Extract the [x, y] coordinate from the center of the cell holding the provided text.  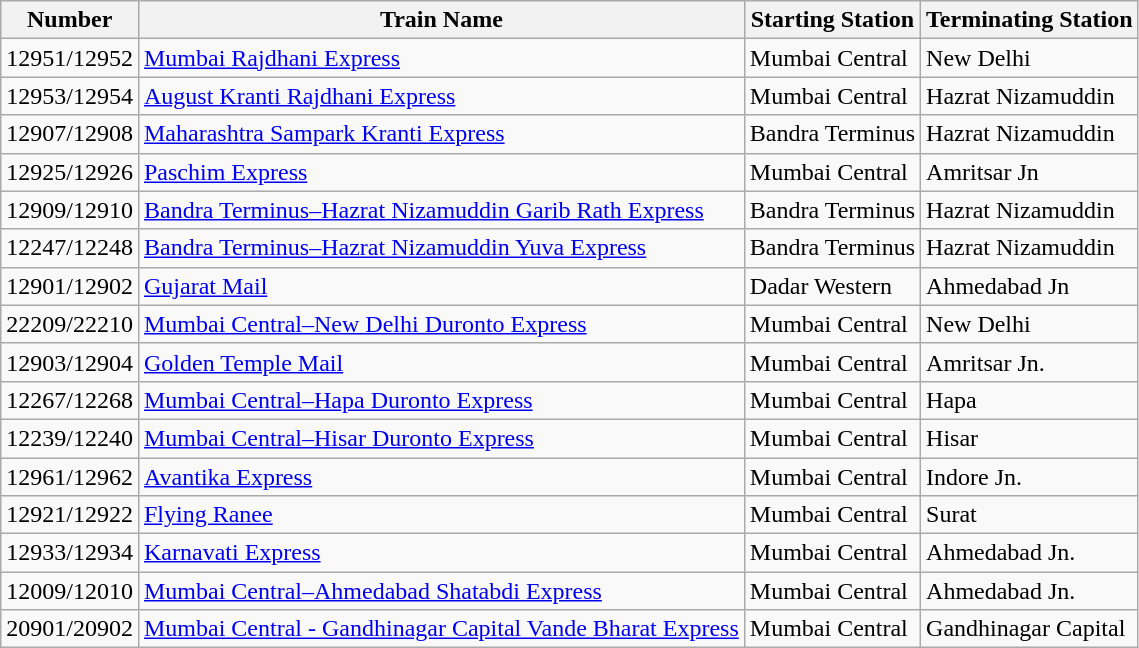
Hisar [1030, 438]
12951/12952 [70, 58]
12009/12010 [70, 591]
Flying Ranee [441, 515]
12933/12934 [70, 553]
Gandhinagar Capital [1030, 629]
12267/12268 [70, 400]
Amritsar Jn [1030, 172]
12901/12902 [70, 286]
Train Name [441, 20]
Mumbai Central–New Delhi Duronto Express [441, 324]
12247/12248 [70, 248]
12925/12926 [70, 172]
22209/22210 [70, 324]
Bandra Terminus–Hazrat Nizamuddin Yuva Express [441, 248]
Terminating Station [1030, 20]
Bandra Terminus–Hazrat Nizamuddin Garib Rath Express [441, 210]
Mumbai Rajdhani Express [441, 58]
12909/12910 [70, 210]
12953/12954 [70, 96]
Karnavati Express [441, 553]
Indore Jn. [1030, 477]
Mumbai Central–Hisar Duronto Express [441, 438]
12903/12904 [70, 362]
Paschim Express [441, 172]
12961/12962 [70, 477]
Ahmedabad Jn [1030, 286]
Dadar Western [832, 286]
12907/12908 [70, 134]
Hapa [1030, 400]
Gujarat Mail [441, 286]
20901/20902 [70, 629]
Avantika Express [441, 477]
Mumbai Central–Ahmedabad Shatabdi Express [441, 591]
Maharashtra Sampark Kranti Express [441, 134]
Surat [1030, 515]
Mumbai Central–Hapa Duronto Express [441, 400]
August Kranti Rajdhani Express [441, 96]
12921/12922 [70, 515]
Mumbai Central - Gandhinagar Capital Vande Bharat Express [441, 629]
Number [70, 20]
12239/12240 [70, 438]
Golden Temple Mail [441, 362]
Starting Station [832, 20]
Amritsar Jn. [1030, 362]
